Capture the cell that displays the provided text and extract its (x, y) central coordinate. 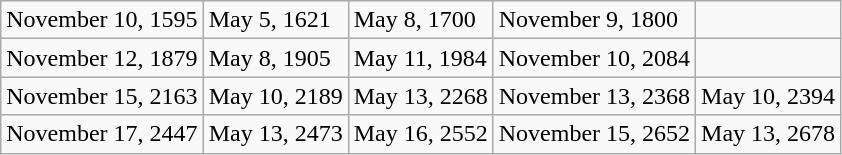
November 12, 1879 (102, 58)
November 15, 2163 (102, 96)
November 10, 1595 (102, 20)
November 17, 2447 (102, 134)
November 9, 1800 (594, 20)
May 13, 2678 (768, 134)
May 16, 2552 (420, 134)
May 8, 1905 (276, 58)
November 10, 2084 (594, 58)
May 10, 2189 (276, 96)
May 13, 2473 (276, 134)
May 10, 2394 (768, 96)
May 8, 1700 (420, 20)
November 15, 2652 (594, 134)
May 13, 2268 (420, 96)
May 5, 1621 (276, 20)
May 11, 1984 (420, 58)
November 13, 2368 (594, 96)
